Extract the (X, Y) coordinate from the center of the cell holding the provided text.  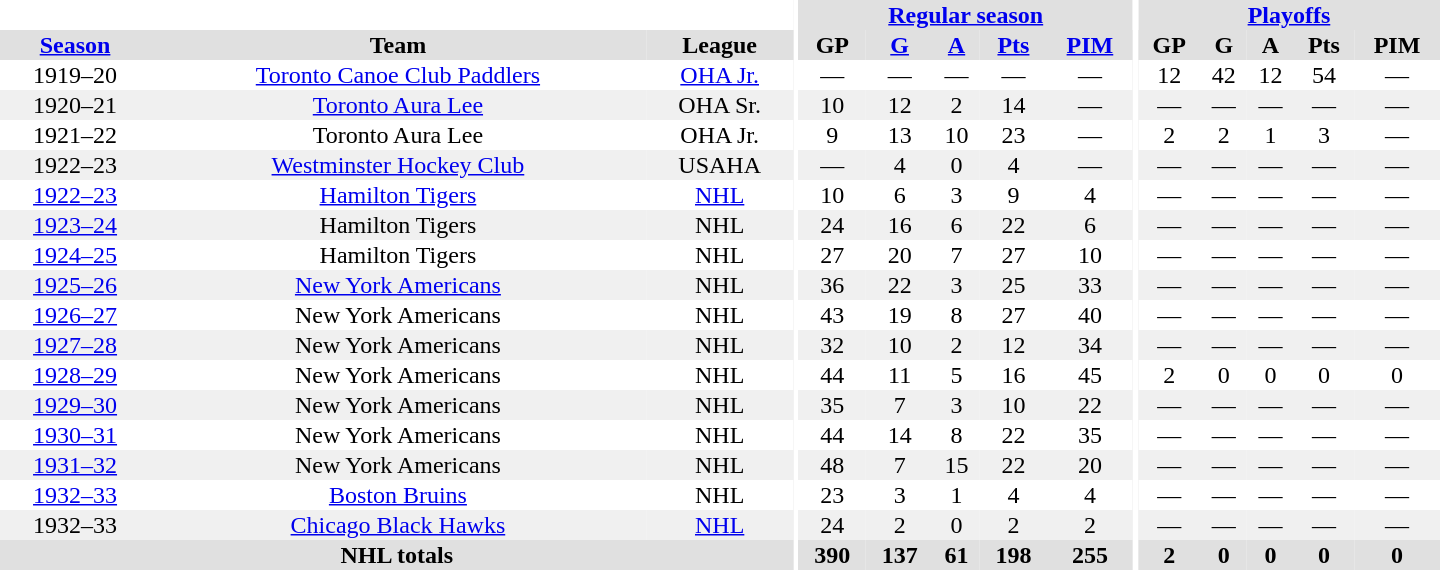
Season (75, 45)
42 (1224, 75)
Toronto Canoe Club Paddlers (398, 75)
45 (1090, 375)
Chicago Black Hawks (398, 525)
1920–21 (75, 105)
61 (956, 555)
19 (900, 315)
OHA Sr. (720, 105)
43 (832, 315)
5 (956, 375)
1928–29 (75, 375)
15 (956, 465)
Westminster Hockey Club (398, 165)
36 (832, 285)
255 (1090, 555)
40 (1090, 315)
Regular season (966, 15)
34 (1090, 345)
25 (1014, 285)
Boston Bruins (398, 495)
390 (832, 555)
48 (832, 465)
54 (1324, 75)
NHL totals (397, 555)
137 (900, 555)
1923–24 (75, 225)
198 (1014, 555)
1929–30 (75, 405)
League (720, 45)
32 (832, 345)
USAHA (720, 165)
1930–31 (75, 435)
Playoffs (1289, 15)
1931–32 (75, 465)
11 (900, 375)
1924–25 (75, 255)
1921–22 (75, 135)
33 (1090, 285)
1925–26 (75, 285)
Team (398, 45)
13 (900, 135)
1926–27 (75, 315)
1927–28 (75, 345)
1919–20 (75, 75)
